Find where the given text appears and provide that cell's center as (X, Y) coordinate. 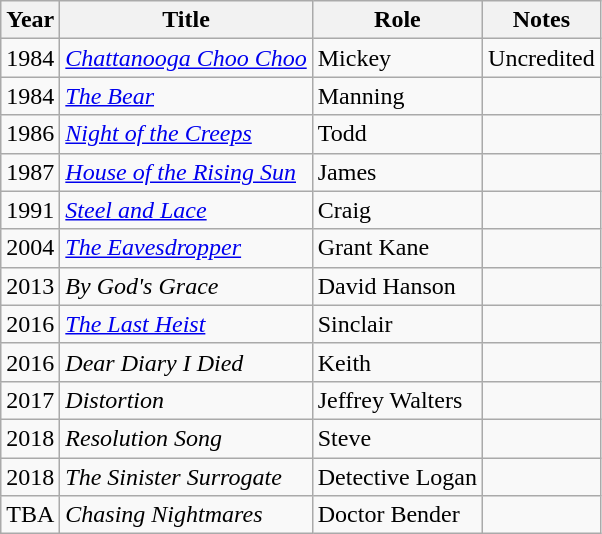
Resolution Song (186, 438)
Role (397, 20)
Chasing Nightmares (186, 515)
2017 (30, 400)
1987 (30, 172)
Distortion (186, 400)
Sinclair (397, 324)
Dear Diary I Died (186, 362)
Year (30, 20)
2013 (30, 286)
By God's Grace (186, 286)
Chattanooga Choo Choo (186, 58)
Craig (397, 210)
Notes (542, 20)
The Sinister Surrogate (186, 477)
Mickey (397, 58)
TBA (30, 515)
1986 (30, 134)
Doctor Bender (397, 515)
Detective Logan (397, 477)
1991 (30, 210)
House of the Rising Sun (186, 172)
Steve (397, 438)
Steel and Lace (186, 210)
The Eavesdropper (186, 248)
Todd (397, 134)
Manning (397, 96)
The Bear (186, 96)
Uncredited (542, 58)
James (397, 172)
Title (186, 20)
Keith (397, 362)
2004 (30, 248)
Night of the Creeps (186, 134)
Jeffrey Walters (397, 400)
The Last Heist (186, 324)
Grant Kane (397, 248)
David Hanson (397, 286)
